Scan for the cell matching the given text and deliver its [x, y] coordinate at center. 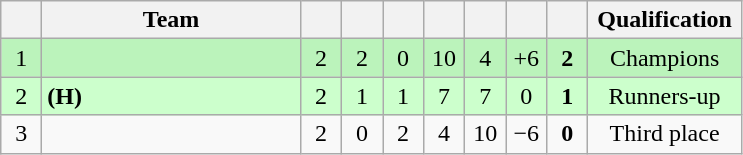
Third place [665, 134]
Champions [665, 58]
+6 [526, 58]
Runners-up [665, 96]
Team [172, 20]
3 [22, 134]
−6 [526, 134]
Qualification [665, 20]
(H) [172, 96]
